Find where the given text appears and provide that cell's center as [X, Y] coordinate. 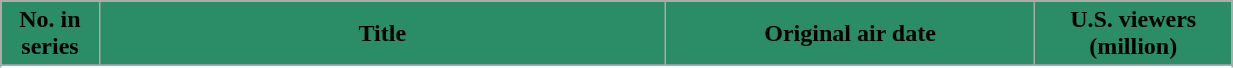
U.S. viewers(million) [1134, 34]
Original air date [850, 34]
No. inseries [50, 34]
Title [382, 34]
